Detect which cell encompasses the target text, then output its [X, Y] center coordinate. 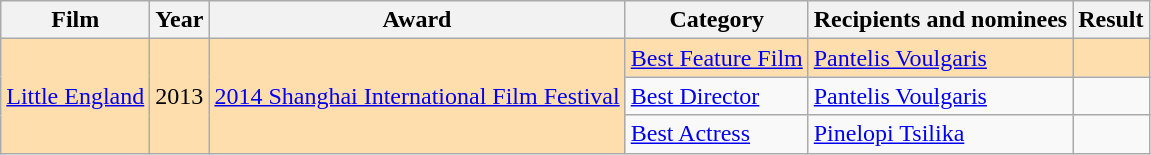
Little England [76, 96]
Recipients and nominees [940, 20]
2013 [180, 96]
Result [1111, 20]
Award [417, 20]
Year [180, 20]
Best Feature Film [716, 58]
2014 Shanghai International Film Festival [417, 96]
Category [716, 20]
Best Actress [716, 134]
Pinelopi Tsilika [940, 134]
Best Director [716, 96]
Film [76, 20]
